Scan for the cell matching the given text and deliver its (x, y) coordinate at center. 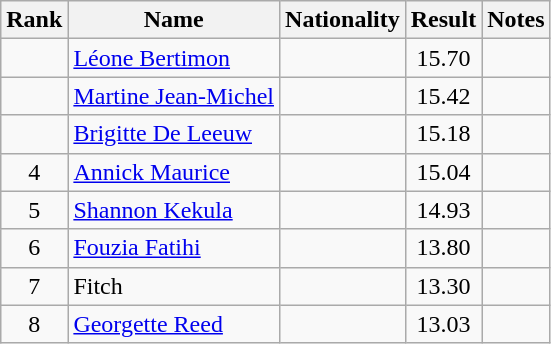
Name (174, 20)
Martine Jean-Michel (174, 96)
7 (34, 286)
Result (443, 20)
5 (34, 210)
14.93 (443, 210)
13.30 (443, 286)
6 (34, 248)
13.80 (443, 248)
13.03 (443, 324)
Rank (34, 20)
Annick Maurice (174, 172)
8 (34, 324)
4 (34, 172)
Shannon Kekula (174, 210)
Georgette Reed (174, 324)
Léone Bertimon (174, 58)
15.04 (443, 172)
15.42 (443, 96)
Nationality (343, 20)
15.18 (443, 134)
Notes (516, 20)
15.70 (443, 58)
Brigitte De Leeuw (174, 134)
Fitch (174, 286)
Fouzia Fatihi (174, 248)
